Scan for the cell matching the given text and deliver its (X, Y) coordinate at center. 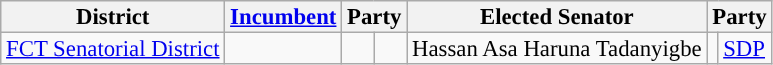
Hassan Asa Haruna Tadanyigbe (557, 49)
Incumbent (284, 17)
District (113, 17)
SDP (745, 49)
FCT Senatorial District (113, 49)
Elected Senator (557, 17)
